Return [x, y] of the center of cell containing provided text 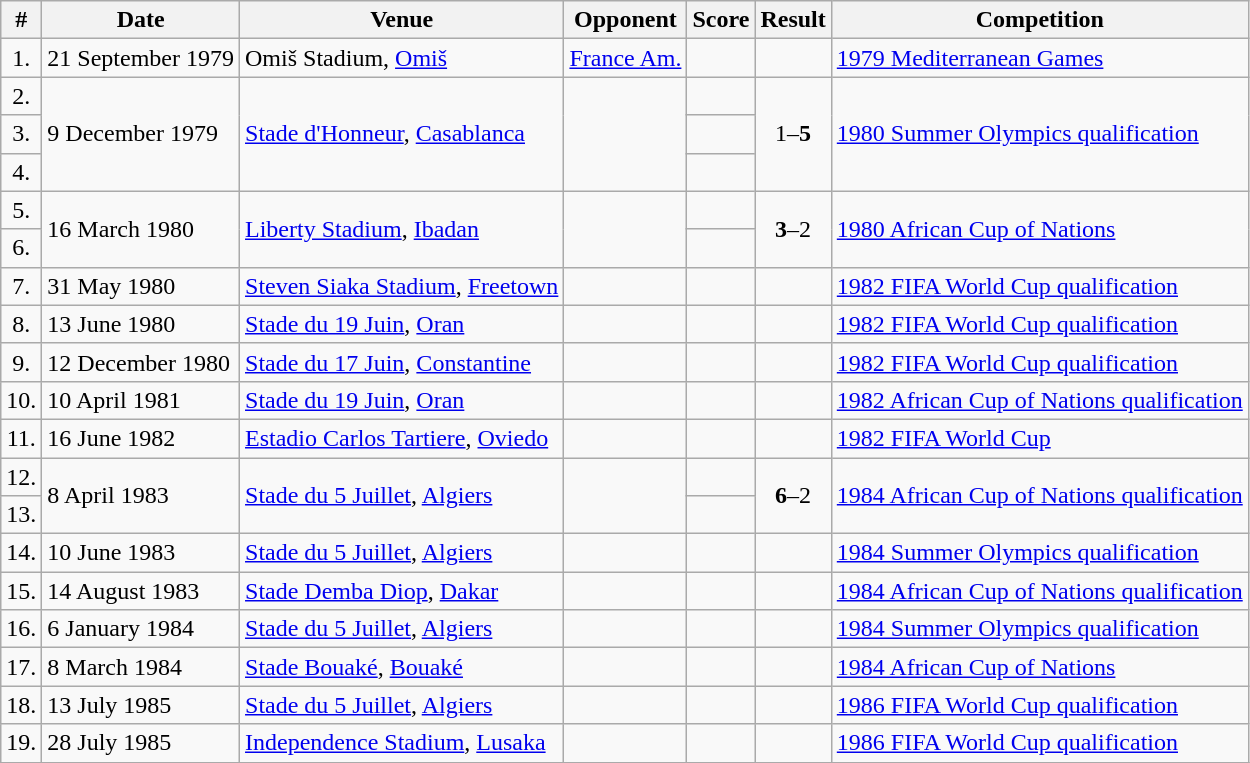
1982 FIFA World Cup [1040, 438]
Stade Demba Diop, Dakar [402, 591]
Steven Siaka Stadium, Freetown [402, 286]
Estadio Carlos Tartiere, Oviedo [402, 438]
6 January 1984 [141, 629]
14. [22, 553]
Date [141, 20]
8 March 1984 [141, 667]
14 August 1983 [141, 591]
12. [22, 477]
10 April 1981 [141, 400]
Stade d'Honneur, Casablanca [402, 134]
# [22, 20]
3. [22, 134]
Result [793, 20]
9 December 1979 [141, 134]
1980 African Cup of Nations [1040, 229]
France Am. [626, 58]
Liberty Stadium, Ibadan [402, 229]
1979 Mediterranean Games [1040, 58]
1984 African Cup of Nations [1040, 667]
Stade du 17 Juin, Constantine [402, 362]
13 June 1980 [141, 324]
Competition [1040, 20]
13 July 1985 [141, 705]
6–2 [793, 496]
17. [22, 667]
3–2 [793, 229]
1982 African Cup of Nations qualification [1040, 400]
Opponent [626, 20]
8 April 1983 [141, 496]
1980 Summer Olympics qualification [1040, 134]
16. [22, 629]
13. [22, 515]
1–5 [793, 134]
Stade Bouaké, Bouaké [402, 667]
10 June 1983 [141, 553]
5. [22, 210]
Omiš Stadium, Omiš [402, 58]
18. [22, 705]
7. [22, 286]
31 May 1980 [141, 286]
28 July 1985 [141, 743]
1. [22, 58]
21 September 1979 [141, 58]
8. [22, 324]
2. [22, 96]
9. [22, 362]
16 June 1982 [141, 438]
16 March 1980 [141, 229]
Venue [402, 20]
10. [22, 400]
15. [22, 591]
12 December 1980 [141, 362]
6. [22, 248]
11. [22, 438]
19. [22, 743]
Independence Stadium, Lusaka [402, 743]
Score [721, 20]
4. [22, 172]
